Pinpoint the cell where the given text exists, returning its (X, Y) midpoint coordinate. 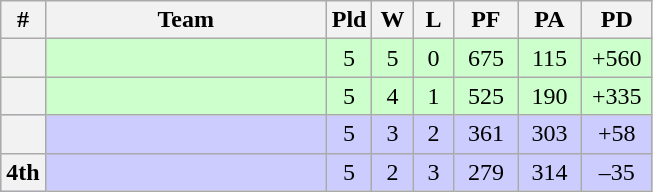
PD (616, 20)
675 (486, 58)
W (392, 20)
+560 (616, 58)
190 (550, 96)
Pld (349, 20)
Team (186, 20)
525 (486, 96)
279 (486, 172)
# (23, 20)
303 (550, 134)
4 (392, 96)
1 (434, 96)
+58 (616, 134)
361 (486, 134)
314 (550, 172)
4th (23, 172)
PF (486, 20)
+335 (616, 96)
115 (550, 58)
0 (434, 58)
PA (550, 20)
–35 (616, 172)
L (434, 20)
